Identify which cell holds the provided text, then report its [X, Y] central coordinate. 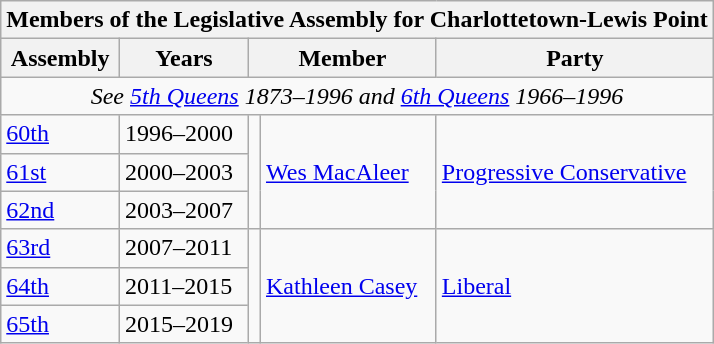
Assembly [60, 58]
Wes MacAleer [348, 172]
2011–2015 [184, 286]
64th [60, 286]
Members of the Legislative Assembly for Charlottetown-Lewis Point [358, 20]
Member [343, 58]
2000–2003 [184, 172]
2003–2007 [184, 210]
62nd [60, 210]
65th [60, 324]
61st [60, 172]
Years [184, 58]
Kathleen Casey [348, 286]
2007–2011 [184, 248]
2015–2019 [184, 324]
Liberal [574, 286]
See 5th Queens 1873–1996 and 6th Queens 1966–1996 [358, 96]
Progressive Conservative [574, 172]
63rd [60, 248]
1996–2000 [184, 134]
Party [574, 58]
60th [60, 134]
